Locate the cell with the specified text and output its [X, Y] center coordinate. 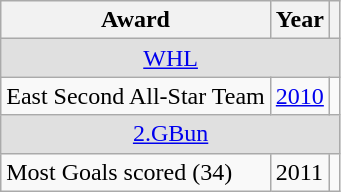
2.GBun [171, 134]
Award [136, 20]
East Second All-Star Team [136, 96]
WHL [171, 58]
2010 [300, 96]
Year [300, 20]
2011 [300, 172]
Most Goals scored (34) [136, 172]
